Output the [X, Y] coordinate of the center of the cell containing the given text.  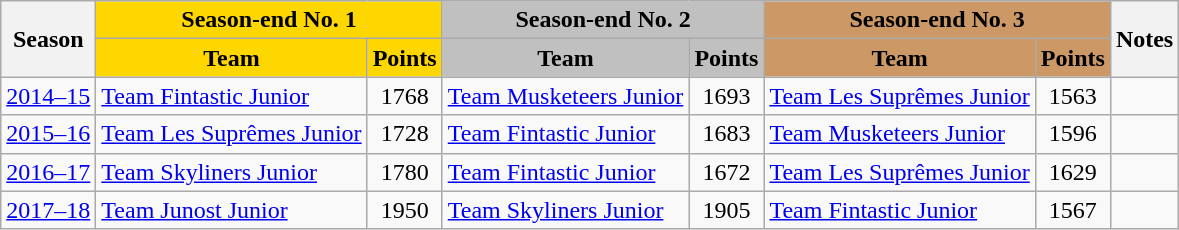
2017–18 [48, 210]
Notes [1144, 39]
1567 [1072, 210]
2016–17 [48, 172]
1693 [726, 96]
1780 [404, 172]
Season [48, 39]
Season-end No. 3 [937, 20]
Team Junost Junior [232, 210]
1683 [726, 134]
1728 [404, 134]
1672 [726, 172]
1768 [404, 96]
Season-end No. 2 [603, 20]
2015–16 [48, 134]
1905 [726, 210]
1950 [404, 210]
2014–15 [48, 96]
1596 [1072, 134]
1563 [1072, 96]
1629 [1072, 172]
Season-end No. 1 [269, 20]
